Return the [X, Y] coordinate for the center point of the cell that contains the specified text.  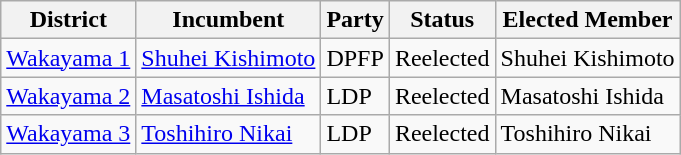
Wakayama 1 [68, 58]
Incumbent [228, 20]
Party [355, 20]
DPFP [355, 58]
Status [442, 20]
District [68, 20]
Wakayama 2 [68, 96]
Elected Member [588, 20]
Wakayama 3 [68, 134]
